Detect which cell encompasses the target text, then output its [X, Y] center coordinate. 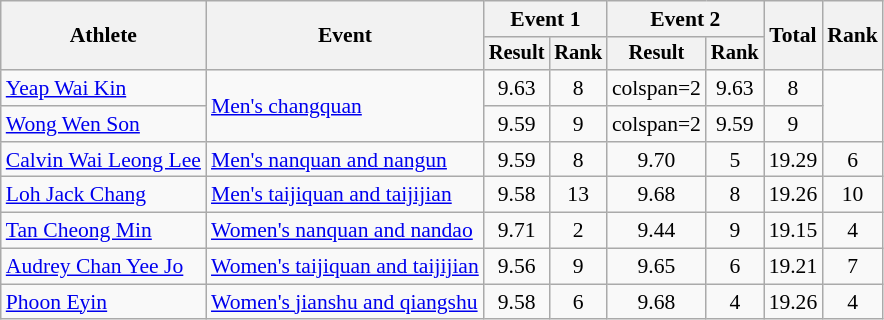
Tan Cheong Min [104, 231]
Yeap Wai Kin [104, 88]
7 [852, 267]
Phoon Eyin [104, 302]
19.29 [794, 160]
Loh Jack Chang [104, 195]
Athlete [104, 36]
13 [578, 195]
Audrey Chan Yee Jo [104, 267]
2 [578, 231]
Calvin Wai Leong Lee [104, 160]
9.70 [656, 160]
9.65 [656, 267]
9.44 [656, 231]
19.15 [794, 231]
10 [852, 195]
Men's taijiquan and taijijian [345, 195]
Women's taijiquan and taijijian [345, 267]
Wong Wen Son [104, 124]
19.21 [794, 267]
Event 1 [546, 19]
Men's changquan [345, 106]
Event [345, 36]
Total [794, 36]
9.56 [517, 267]
5 [735, 160]
Men's nanquan and nangun [345, 160]
Women's nanquan and nandao [345, 231]
Women's jianshu and qiangshu [345, 302]
9.71 [517, 231]
Event 2 [686, 19]
